Extract the (X, Y) coordinate from the center of the cell holding the provided text.  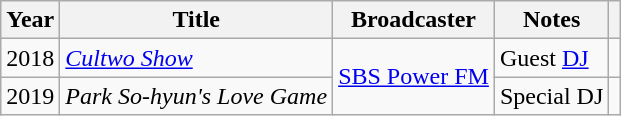
Cultwo Show (196, 58)
2019 (30, 96)
Year (30, 20)
Title (196, 20)
Guest DJ (551, 58)
SBS Power FM (414, 77)
2018 (30, 58)
Broadcaster (414, 20)
Notes (551, 20)
Special DJ (551, 96)
Park So-hyun's Love Game (196, 96)
